Detect which cell encompasses the target text, then output its [X, Y] center coordinate. 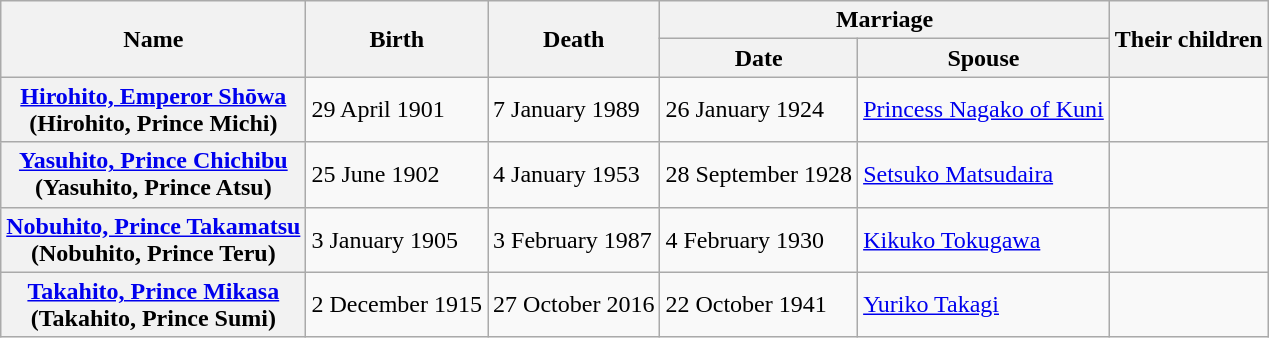
3 January 1905 [397, 240]
25 June 1902 [397, 174]
3 February 1987 [574, 240]
Kikuko Tokugawa [984, 240]
Spouse [984, 58]
Yasuhito, Prince Chichibu(Yasuhito, Prince Atsu) [154, 174]
Their children [1188, 39]
28 September 1928 [759, 174]
27 October 2016 [574, 304]
Marriage [884, 20]
Birth [397, 39]
29 April 1901 [397, 110]
Princess Nagako of Kuni [984, 110]
4 February 1930 [759, 240]
Date [759, 58]
Takahito, Prince Mikasa(Takahito, Prince Sumi) [154, 304]
Death [574, 39]
Hirohito, Emperor Shōwa(Hirohito, Prince Michi) [154, 110]
Nobuhito, Prince Takamatsu(Nobuhito, Prince Teru) [154, 240]
4 January 1953 [574, 174]
2 December 1915 [397, 304]
22 October 1941 [759, 304]
Yuriko Takagi [984, 304]
7 January 1989 [574, 110]
26 January 1924 [759, 110]
Name [154, 39]
Setsuko Matsudaira [984, 174]
